Output the [x, y] coordinate of the center of the cell containing the given text.  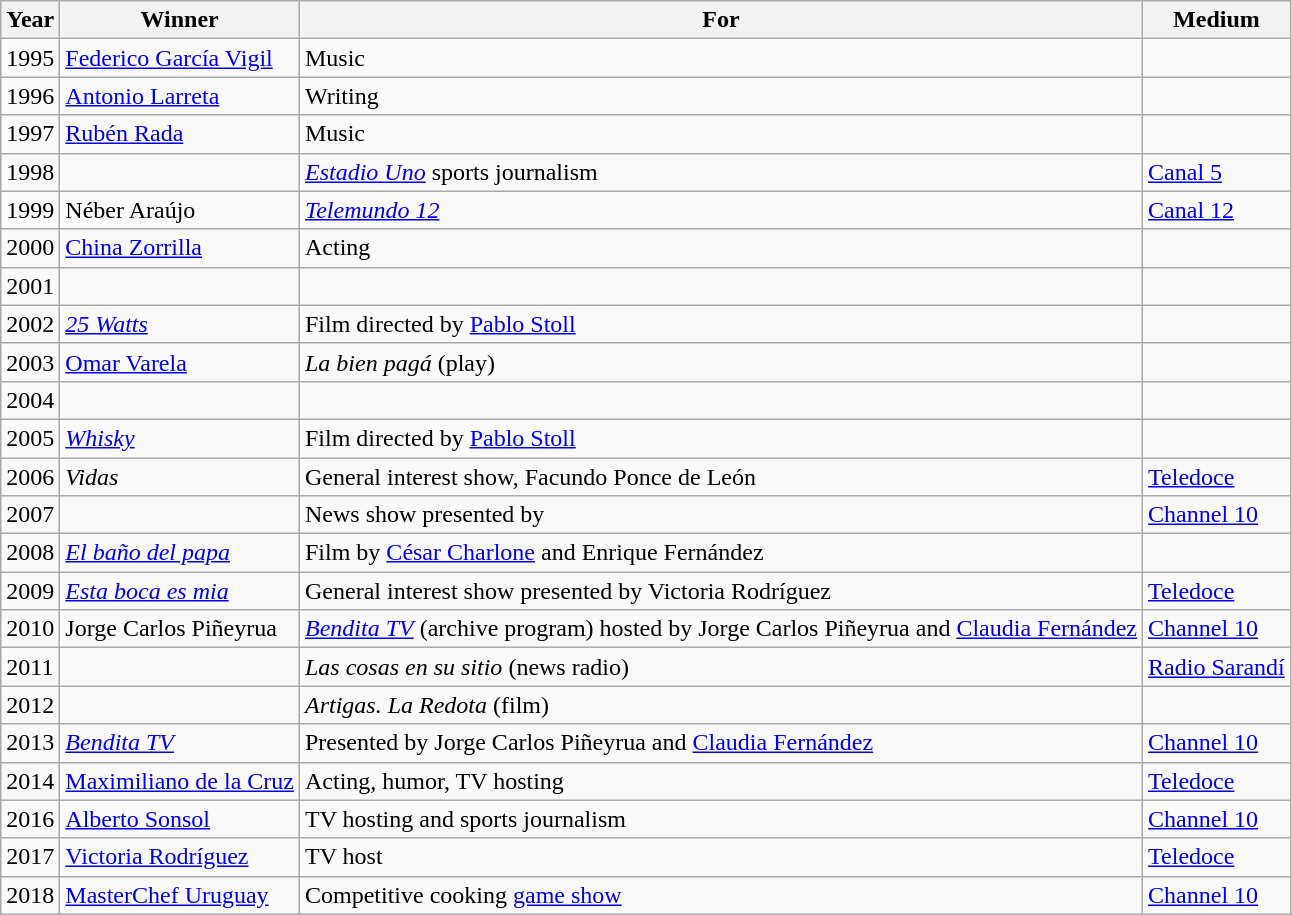
China Zorrilla [180, 248]
Estadio Uno sports journalism [720, 172]
2006 [30, 477]
2008 [30, 553]
Rubén Rada [180, 134]
Esta boca es mia [180, 591]
TV host [720, 857]
2011 [30, 667]
Néber Araújo [180, 210]
Medium [1217, 20]
1998 [30, 172]
2016 [30, 819]
Vidas [180, 477]
Antonio Larreta [180, 96]
2005 [30, 438]
2010 [30, 629]
1999 [30, 210]
Bendita TV [180, 743]
Telemundo 12 [720, 210]
2009 [30, 591]
Federico García Vigil [180, 58]
2012 [30, 705]
2018 [30, 895]
2014 [30, 781]
Writing [720, 96]
Presented by Jorge Carlos Piñeyrua and Claudia Fernández [720, 743]
Radio Sarandí [1217, 667]
2007 [30, 515]
Las cosas en su sitio (news radio) [720, 667]
General interest show presented by Victoria Rodríguez [720, 591]
Winner [180, 20]
News show presented by [720, 515]
Whisky [180, 438]
2003 [30, 362]
25 Watts [180, 324]
2002 [30, 324]
Omar Varela [180, 362]
Competitive cooking game show [720, 895]
TV hosting and sports journalism [720, 819]
Bendita TV (archive program) hosted by Jorge Carlos Piñeyrua and Claudia Fernández [720, 629]
General interest show, Facundo Ponce de León [720, 477]
Acting, humor, TV hosting [720, 781]
Jorge Carlos Piñeyrua [180, 629]
Canal 5 [1217, 172]
1996 [30, 96]
2001 [30, 286]
La bien pagá (play) [720, 362]
MasterChef Uruguay [180, 895]
2013 [30, 743]
Canal 12 [1217, 210]
2000 [30, 248]
Film by César Charlone and Enrique Fernández [720, 553]
For [720, 20]
Artigas. La Redota (film) [720, 705]
Alberto Sonsol [180, 819]
Acting [720, 248]
1997 [30, 134]
2017 [30, 857]
Maximiliano de la Cruz [180, 781]
Victoria Rodríguez [180, 857]
1995 [30, 58]
Year [30, 20]
El baño del papa [180, 553]
2004 [30, 400]
